Capture the cell that displays the provided text and extract its (X, Y) central coordinate. 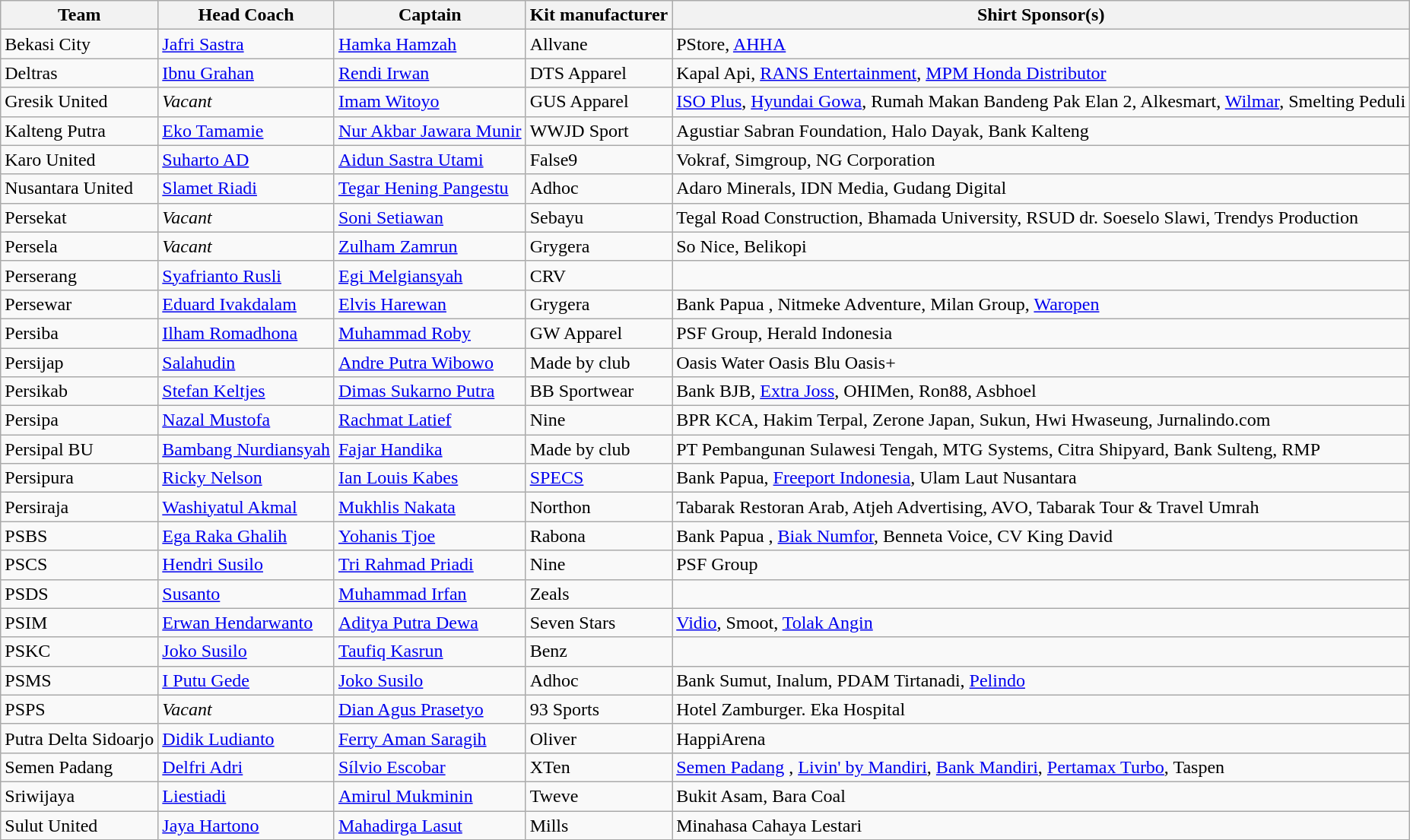
Bekasi City (79, 44)
Oasis Water Oasis Blu Oasis+ (1041, 363)
Erwan Hendarwanto (246, 623)
Eko Tamamie (246, 131)
Rabona (599, 536)
HappiArena (1041, 738)
Bank BJB, Extra Joss, OHIMen, Ron88, Asbhoel (1041, 391)
Bank Papua, Freeport Indonesia, Ulam Laut Nusantara (1041, 478)
I Putu Gede (246, 680)
False9 (599, 160)
Benz (599, 651)
Syafrianto Rusli (246, 275)
Adaro Minerals, IDN Media, Gudang Digital (1041, 189)
Mills (599, 825)
Team (79, 15)
Zulham Zamrun (430, 246)
Head Coach (246, 15)
Tabarak Restoran Arab, Atjeh Advertising, AVO, Tabarak Tour & Travel Umrah (1041, 507)
Tri Rahmad Priadi (430, 565)
Ilham Romadhona (246, 333)
Delfri Adri (246, 767)
PSF Group (1041, 565)
GUS Apparel (599, 102)
Dimas Sukarno Putra (430, 391)
Persipa (79, 420)
PSBS (79, 536)
Seven Stars (599, 623)
Soni Setiawan (430, 217)
Persiraja (79, 507)
93 Sports (599, 709)
Vidio, Smoot, Tolak Angin (1041, 623)
PSDS (79, 594)
Muhammad Irfan (430, 594)
Rachmat Latief (430, 420)
BB Sportwear (599, 391)
Sriwijaya (79, 796)
Minahasa Cahaya Lestari (1041, 825)
Shirt Sponsor(s) (1041, 15)
Stefan Keltjes (246, 391)
BPR KCA, Hakim Terpal, Zerone Japan, Sukun, Hwi Hwaseung, Jurnalindo.com (1041, 420)
Muhammad Roby (430, 333)
Persijap (79, 363)
Elvis Harewan (430, 304)
Andre Putra Wibowo (430, 363)
Oliver (599, 738)
PStore, AHHA (1041, 44)
Imam Witoyo (430, 102)
Bank Papua , Biak Numfor, Benneta Voice, CV King David (1041, 536)
Semen Padang , Livin' by Mandiri, Bank Mandiri, Pertamax Turbo, Taspen (1041, 767)
Agustiar Sabran Foundation, Halo Dayak, Bank Kalteng (1041, 131)
Northon (599, 507)
Salahudin (246, 363)
Semen Padang (79, 767)
Eduard Ivakdalam (246, 304)
Persikab (79, 391)
Hotel Zamburger. Eka Hospital (1041, 709)
Slamet Riadi (246, 189)
Ega Raka Ghalih (246, 536)
Mahadirga Lasut (430, 825)
Washiyatul Akmal (246, 507)
Persela (79, 246)
Jaya Hartono (246, 825)
PT Pembangunan Sulawesi Tengah, MTG Systems, Citra Shipyard, Bank Sulteng, RMP (1041, 449)
Tweve (599, 796)
Bukit Asam, Bara Coal (1041, 796)
Persewar (79, 304)
ISO Plus, Hyundai Gowa, Rumah Makan Bandeng Pak Elan 2, Alkesmart, Wilmar, Smelting Peduli (1041, 102)
Sílvio Escobar (430, 767)
Bank Sumut, Inalum, PDAM Tirtanadi, Pelindo (1041, 680)
Kapal Api, RANS Entertainment, MPM Honda Distributor (1041, 73)
Nusantara United (79, 189)
Mukhlis Nakata (430, 507)
PSKC (79, 651)
Ferry Aman Saragih (430, 738)
Aidun Sastra Utami (430, 160)
Nur Akbar Jawara Munir (430, 131)
Persekat (79, 217)
Liestiadi (246, 796)
Bank Papua , Nitmeke Adventure, Milan Group, Waropen (1041, 304)
Dian Agus Prasetyo (430, 709)
Kit manufacturer (599, 15)
GW Apparel (599, 333)
Ricky Nelson (246, 478)
Gresik United (79, 102)
PSPS (79, 709)
Nazal Mustofa (246, 420)
Persiba (79, 333)
PSCS (79, 565)
PSIM (79, 623)
Captain (430, 15)
Yohanis Tjoe (430, 536)
Persipura (79, 478)
WWJD Sport (599, 131)
Fajar Handika (430, 449)
Susanto (246, 594)
Perserang (79, 275)
Sulut United (79, 825)
Egi Melgiansyah (430, 275)
Allvane (599, 44)
PSMS (79, 680)
Taufiq Kasrun (430, 651)
Aditya Putra Dewa (430, 623)
Rendi Irwan (430, 73)
Kalteng Putra (79, 131)
SPECS (599, 478)
XTen (599, 767)
Deltras (79, 73)
Zeals (599, 594)
CRV (599, 275)
Hamka Hamzah (430, 44)
Hendri Susilo (246, 565)
Bambang Nurdiansyah (246, 449)
Ibnu Grahan (246, 73)
Vokraf, Simgroup, NG Corporation (1041, 160)
Ian Louis Kabes (430, 478)
Tegal Road Construction, Bhamada University, RSUD dr. Soeselo Slawi, Trendys Production (1041, 217)
Amirul Mukminin (430, 796)
Jafri Sastra (246, 44)
Sebayu (599, 217)
So Nice, Belikopi (1041, 246)
Putra Delta Sidoarjo (79, 738)
Karo United (79, 160)
Suharto AD (246, 160)
DTS Apparel (599, 73)
Persipal BU (79, 449)
PSF Group, Herald Indonesia (1041, 333)
Tegar Hening Pangestu (430, 189)
Didik Ludianto (246, 738)
